Find where the given text appears and provide that cell's center as [x, y] coordinate. 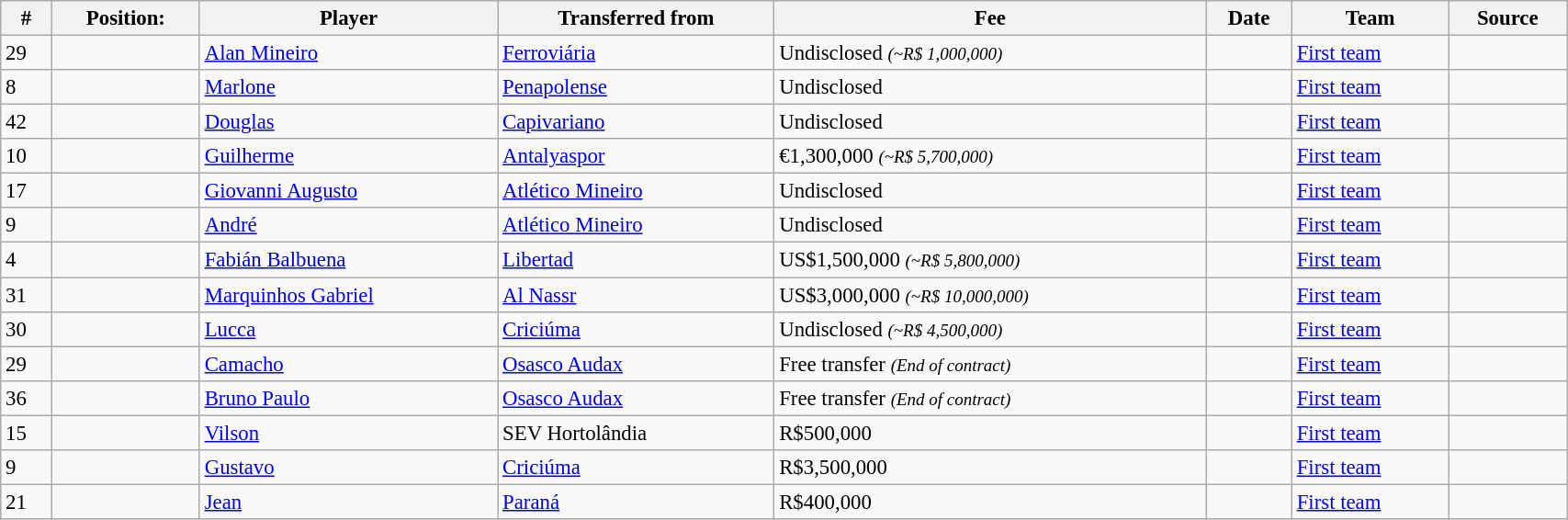
Paraná [636, 502]
Giovanni Augusto [348, 191]
Fabián Balbuena [348, 260]
# [27, 18]
Bruno Paulo [348, 398]
Undisclosed (~R$ 4,500,000) [990, 329]
8 [27, 87]
Guilherme [348, 156]
US$3,000,000 (~R$ 10,000,000) [990, 295]
21 [27, 502]
US$1,500,000 (~R$ 5,800,000) [990, 260]
Penapolense [636, 87]
Libertad [636, 260]
R$500,000 [990, 433]
15 [27, 433]
Marlone [348, 87]
36 [27, 398]
42 [27, 122]
Ferroviária [636, 53]
Transferred from [636, 18]
R$3,500,000 [990, 468]
R$400,000 [990, 502]
Vilson [348, 433]
André [348, 225]
Marquinhos Gabriel [348, 295]
Fee [990, 18]
Capivariano [636, 122]
Jean [348, 502]
Position: [125, 18]
Player [348, 18]
Source [1508, 18]
Team [1370, 18]
Gustavo [348, 468]
Lucca [348, 329]
Antalyaspor [636, 156]
Al Nassr [636, 295]
17 [27, 191]
30 [27, 329]
Undisclosed (~R$ 1,000,000) [990, 53]
Douglas [348, 122]
Date [1249, 18]
Alan Mineiro [348, 53]
4 [27, 260]
Camacho [348, 364]
SEV Hortolândia [636, 433]
€1,300,000 (~R$ 5,700,000) [990, 156]
10 [27, 156]
31 [27, 295]
